Search for the cell housing the specified text and yield its (X, Y) center coordinate. 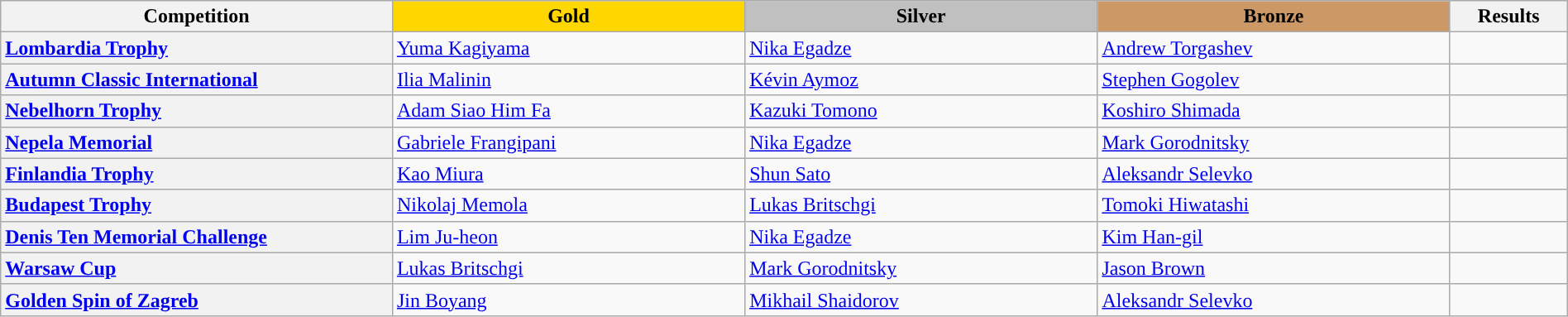
Nebelhorn Trophy (197, 111)
Andrew Torgashev (1274, 48)
Tomoki Hiwatashi (1274, 205)
Competition (197, 17)
Kazuki Tomono (921, 111)
Lombardia Trophy (197, 48)
Denis Ten Memorial Challenge (197, 237)
Gabriele Frangipani (568, 142)
Warsaw Cup (197, 268)
Nepela Memorial (197, 142)
Stephen Gogolev (1274, 79)
Kao Miura (568, 174)
Kim Han-gil (1274, 237)
Jason Brown (1274, 268)
Kévin Aymoz (921, 79)
Ilia Malinin (568, 79)
Yuma Kagiyama (568, 48)
Silver (921, 17)
Golden Spin of Zagreb (197, 300)
Jin Boyang (568, 300)
Finlandia Trophy (197, 174)
Mikhail Shaidorov (921, 300)
Shun Sato (921, 174)
Autumn Classic International (197, 79)
Budapest Trophy (197, 205)
Koshiro Shimada (1274, 111)
Adam Siao Him Fa (568, 111)
Nikolaj Memola (568, 205)
Lim Ju-heon (568, 237)
Gold (568, 17)
Bronze (1274, 17)
Results (1508, 17)
